Pinpoint the cell where the given text exists, returning its (X, Y) midpoint coordinate. 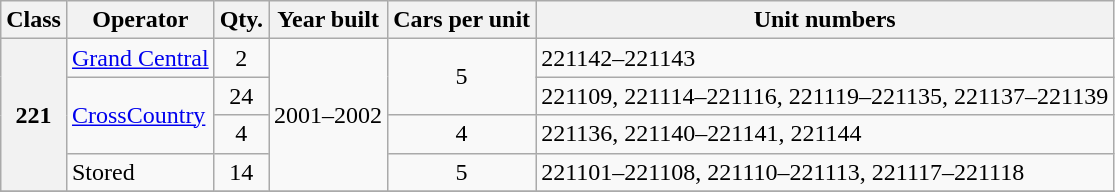
221101–221108, 221110–221113, 221117–221118 (825, 172)
2 (241, 58)
Unit numbers (825, 20)
Operator (140, 20)
221136, 221140–221141, 221144 (825, 134)
24 (241, 96)
CrossCountry (140, 115)
Qty. (241, 20)
221142–221143 (825, 58)
Year built (328, 20)
Grand Central (140, 58)
2001–2002 (328, 115)
Class (34, 20)
14 (241, 172)
Stored (140, 172)
221109, 221114–221116, 221119–221135, 221137–221139 (825, 96)
Cars per unit (462, 20)
221 (34, 115)
